Detect which cell encompasses the target text, then output its (x, y) center coordinate. 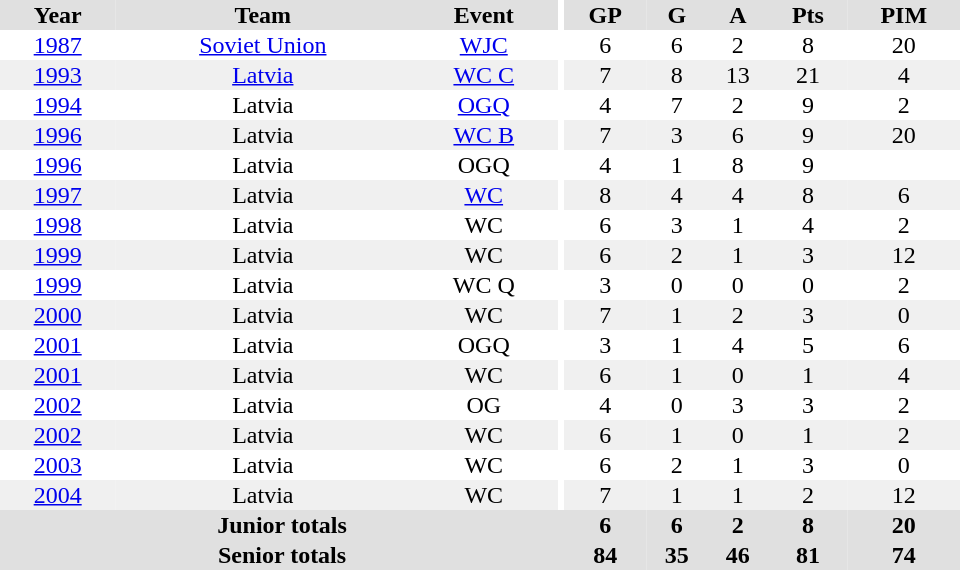
A (738, 15)
21 (808, 75)
84 (605, 555)
35 (676, 555)
Event (484, 15)
2000 (58, 315)
1987 (58, 45)
G (676, 15)
Year (58, 15)
WC C (484, 75)
Senior totals (282, 555)
1994 (58, 105)
Team (262, 15)
74 (904, 555)
1993 (58, 75)
WC Q (484, 285)
2004 (58, 495)
Pts (808, 15)
WC B (484, 135)
46 (738, 555)
2003 (58, 465)
13 (738, 75)
OG (484, 405)
GP (605, 15)
Soviet Union (262, 45)
81 (808, 555)
1998 (58, 225)
1997 (58, 195)
WJC (484, 45)
5 (808, 345)
Junior totals (282, 525)
PIM (904, 15)
